Find where the given text appears and provide that cell's center as (X, Y) coordinate. 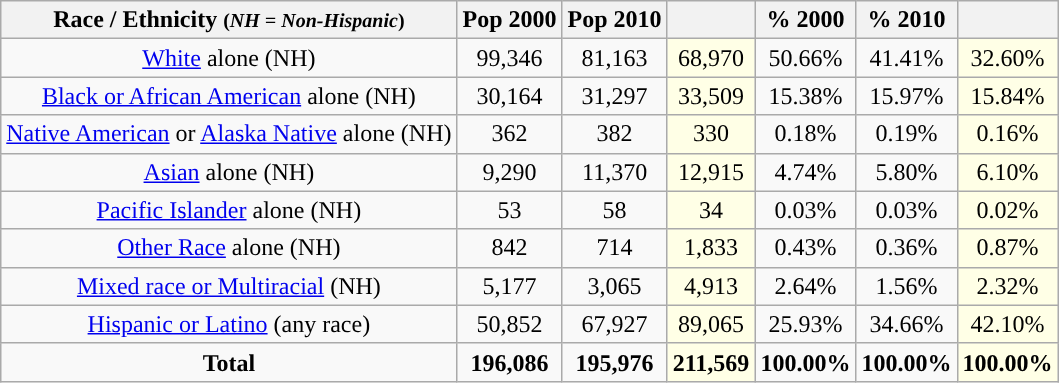
53 (510, 210)
31,297 (614, 96)
6.10% (1008, 172)
3,065 (614, 286)
41.41% (906, 58)
0.16% (1008, 134)
Pacific Islander alone (NH) (229, 210)
34.66% (906, 324)
50,852 (510, 324)
30,164 (510, 96)
15.97% (906, 96)
32.60% (1008, 58)
68,970 (711, 58)
1,833 (711, 248)
58 (614, 210)
12,915 (711, 172)
5.80% (906, 172)
0.02% (1008, 210)
42.10% (1008, 324)
15.38% (806, 96)
Black or African American alone (NH) (229, 96)
0.43% (806, 248)
842 (510, 248)
% 2000 (806, 20)
Pop 2010 (614, 20)
Race / Ethnicity (NH = Non-Hispanic) (229, 20)
White alone (NH) (229, 58)
196,086 (510, 362)
0.18% (806, 134)
1.56% (906, 286)
89,065 (711, 324)
Total (229, 362)
5,177 (510, 286)
0.87% (1008, 248)
4,913 (711, 286)
99,346 (510, 58)
67,927 (614, 324)
15.84% (1008, 96)
2.32% (1008, 286)
714 (614, 248)
0.19% (906, 134)
Other Race alone (NH) (229, 248)
% 2010 (906, 20)
0.36% (906, 248)
382 (614, 134)
195,976 (614, 362)
25.93% (806, 324)
Native American or Alaska Native alone (NH) (229, 134)
11,370 (614, 172)
34 (711, 210)
Pop 2000 (510, 20)
4.74% (806, 172)
Hispanic or Latino (any race) (229, 324)
2.64% (806, 286)
Asian alone (NH) (229, 172)
50.66% (806, 58)
33,509 (711, 96)
81,163 (614, 58)
330 (711, 134)
9,290 (510, 172)
211,569 (711, 362)
362 (510, 134)
Mixed race or Multiracial (NH) (229, 286)
